From the cell containing the given text, extract its center point as [x, y] coordinate. 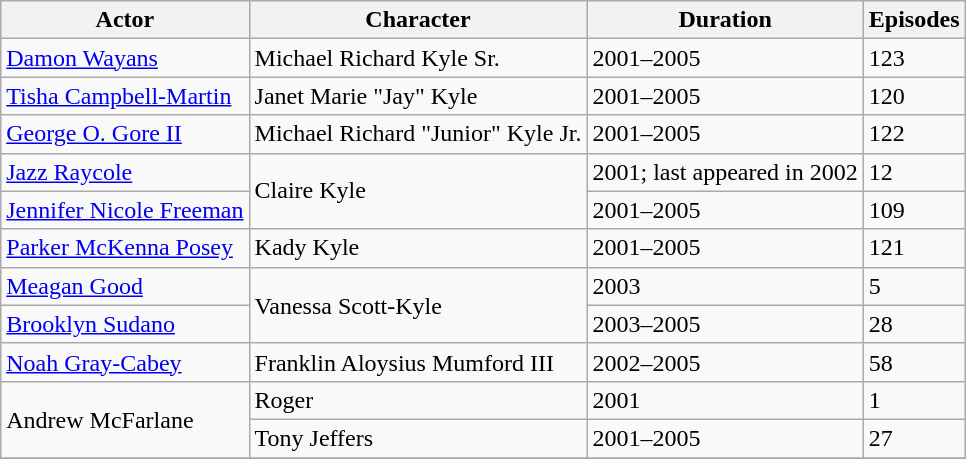
Tony Jeffers [418, 438]
122 [914, 134]
2001; last appeared in 2002 [725, 172]
2001 [725, 400]
Michael Richard "Junior" Kyle Jr. [418, 134]
Actor [125, 20]
109 [914, 210]
Episodes [914, 20]
Claire Kyle [418, 191]
2003–2005 [725, 324]
121 [914, 248]
Character [418, 20]
Tisha Campbell-Martin [125, 96]
Meagan Good [125, 286]
28 [914, 324]
Parker McKenna Posey [125, 248]
12 [914, 172]
5 [914, 286]
2002–2005 [725, 362]
120 [914, 96]
Jazz Raycole [125, 172]
Brooklyn Sudano [125, 324]
Roger [418, 400]
Vanessa Scott-Kyle [418, 305]
58 [914, 362]
George O. Gore II [125, 134]
27 [914, 438]
Jennifer Nicole Freeman [125, 210]
Andrew McFarlane [125, 419]
Duration [725, 20]
Noah Gray-Cabey [125, 362]
123 [914, 58]
2003 [725, 286]
Janet Marie "Jay" Kyle [418, 96]
Kady Kyle [418, 248]
Damon Wayans [125, 58]
1 [914, 400]
Michael Richard Kyle Sr. [418, 58]
Franklin Aloysius Mumford III [418, 362]
